Locate the cell with the specified text and output its (x, y) center coordinate. 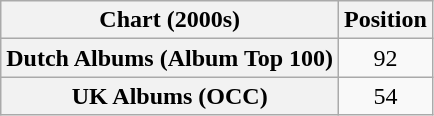
Chart (2000s) (170, 20)
UK Albums (OCC) (170, 96)
92 (386, 58)
Dutch Albums (Album Top 100) (170, 58)
54 (386, 96)
Position (386, 20)
